Return the (X, Y) coordinate for the center point of the cell that contains the specified text.  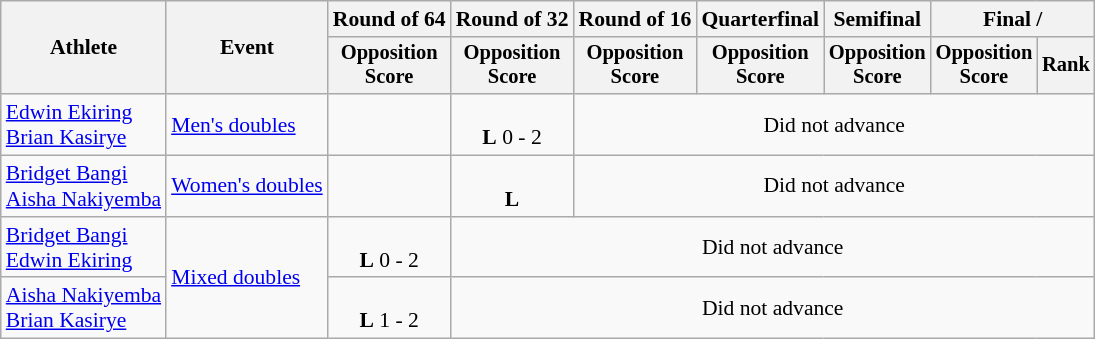
Event (247, 48)
Men's doubles (247, 124)
Final / (1013, 19)
Semifinal (878, 19)
Bridget BangiEdwin Ekiring (84, 248)
Mixed doubles (247, 278)
Athlete (84, 48)
Round of 64 (390, 19)
Round of 16 (634, 19)
Edwin EkiringBrian Kasirye (84, 124)
L 1 - 2 (390, 308)
Bridget BangiAisha Nakiyemba (84, 186)
Aisha NakiyembaBrian Kasirye (84, 308)
Women's doubles (247, 186)
Round of 32 (512, 19)
Rank (1066, 66)
L (512, 186)
Quarterfinal (760, 19)
